Extract the [x, y] coordinate from the center of the cell holding the provided text.  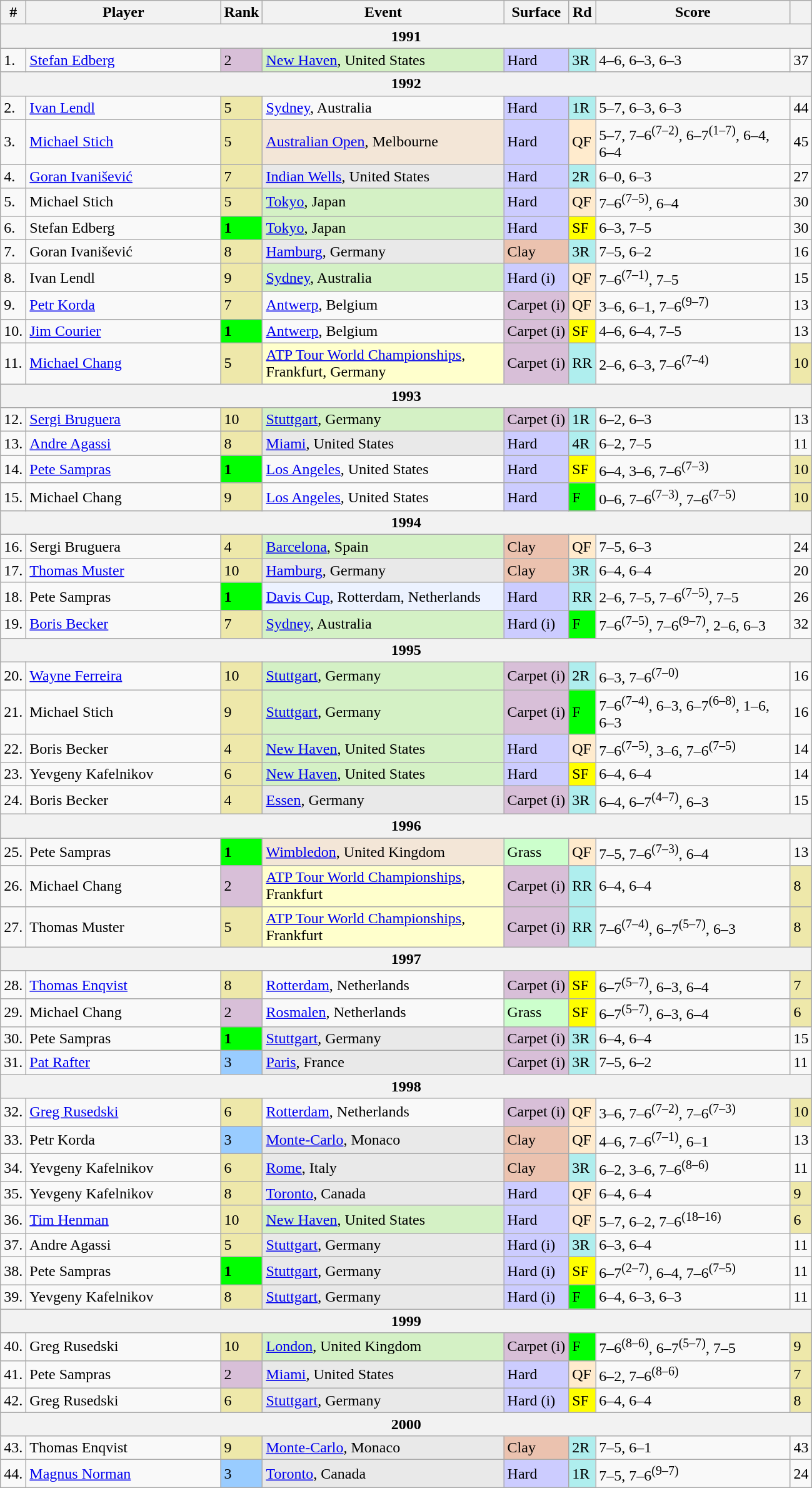
7–6(7–4), 6–7(5–7), 6–3 [693, 927]
4. [14, 176]
36. [14, 1220]
Rome, Italy [383, 1168]
3–6, 6–1, 7–6(9–7) [693, 305]
Indian Wells, United States [383, 176]
Wayne Ferreira [124, 676]
35. [14, 1193]
42. [14, 1400]
6–2, 3–6, 7–6(8–6) [693, 1168]
19. [14, 624]
18. [14, 597]
# [14, 13]
7–5, 7–6(7–3), 6–4 [693, 852]
20 [801, 570]
1998 [406, 1086]
44. [14, 1474]
1991 [406, 36]
Rosmalen, Netherlands [383, 1013]
5–7, 6–2, 7–6(18–16) [693, 1220]
1993 [406, 396]
40. [14, 1347]
Rank [241, 13]
32. [14, 1112]
44 [801, 108]
39. [14, 1297]
Rd [583, 13]
25. [14, 852]
5–7, 6–3, 6–3 [693, 108]
3–6, 7–6(7–2), 7–6(7–3) [693, 1112]
15. [14, 497]
Player [124, 13]
Tim Henman [124, 1220]
5. [14, 203]
16. [14, 547]
4–6, 7–6(7–1), 6–1 [693, 1140]
ATP Tour World Championships, Frankfurt, Germany [383, 364]
Surface [536, 13]
Score [693, 13]
8. [14, 278]
6–7(2–7), 6–4, 7–6(7–5) [693, 1271]
Pat Rafter [124, 1063]
6–2, 7–5 [693, 443]
0–6, 7–6(7–3), 7–6(7–5) [693, 497]
4R [583, 443]
Australian Open, Melbourne [383, 142]
26. [14, 886]
43 [801, 1448]
1992 [406, 84]
7–6(7–5), 3–6, 7–6(7–5) [693, 748]
17. [14, 570]
43. [14, 1448]
3. [14, 142]
26 [801, 597]
London, United Kingdom [383, 1347]
32 [801, 624]
37 [801, 60]
7–6(7–5), 7–6(9–7), 2–6, 6–3 [693, 624]
6. [14, 228]
2. [14, 108]
9. [14, 305]
Essen, Germany [383, 801]
13. [14, 443]
34. [14, 1168]
29. [14, 1013]
6–3, 6–4 [693, 1245]
7–6(7–4), 6–3, 6–7(6–8), 1–6, 6–3 [693, 712]
Barcelona, Spain [383, 547]
10. [14, 331]
6–4, 6–7(4–7), 6–3 [693, 801]
Paris, France [383, 1063]
Wimbledon, United Kingdom [383, 852]
6–3, 7–5 [693, 228]
45 [801, 142]
28. [14, 984]
20. [14, 676]
7–5, 7–6(9–7) [693, 1474]
6–4, 6–3, 6–3 [693, 1297]
2–6, 7–5, 7–6(7–5), 7–5 [693, 597]
6–2, 7–6(8–6) [693, 1375]
22. [14, 748]
6–0, 6–3 [693, 176]
1999 [406, 1321]
5–7, 7–6(7–2), 6–7(1–7), 6–4, 6–4 [693, 142]
37. [14, 1245]
6–2, 6–3 [693, 420]
Davis Cup, Rotterdam, Netherlands [383, 597]
7–6(7–5), 6–4 [693, 203]
2000 [406, 1424]
6–3, 7–6(7–0) [693, 676]
1996 [406, 826]
Magnus Norman [124, 1474]
4–6, 6–4, 7–5 [693, 331]
21. [14, 712]
Jim Courier [124, 331]
Event [383, 13]
7. [14, 251]
7–6(8–6), 6–7(5–7), 7–5 [693, 1347]
41. [14, 1375]
1994 [406, 523]
33. [14, 1140]
27. [14, 927]
23. [14, 774]
7–6(7–1), 7–5 [693, 278]
1995 [406, 650]
14. [14, 469]
24. [14, 801]
31. [14, 1063]
12. [14, 420]
30. [14, 1038]
7–5, 6–1 [693, 1448]
11. [14, 364]
4–6, 6–3, 6–3 [693, 60]
27 [801, 176]
2–6, 6–3, 7–6(7–4) [693, 364]
6–4, 3–6, 7–6(7–3) [693, 469]
7–5, 6–3 [693, 547]
1. [14, 60]
1997 [406, 959]
38. [14, 1271]
